Search for the cell housing the specified text and yield its [x, y] center coordinate. 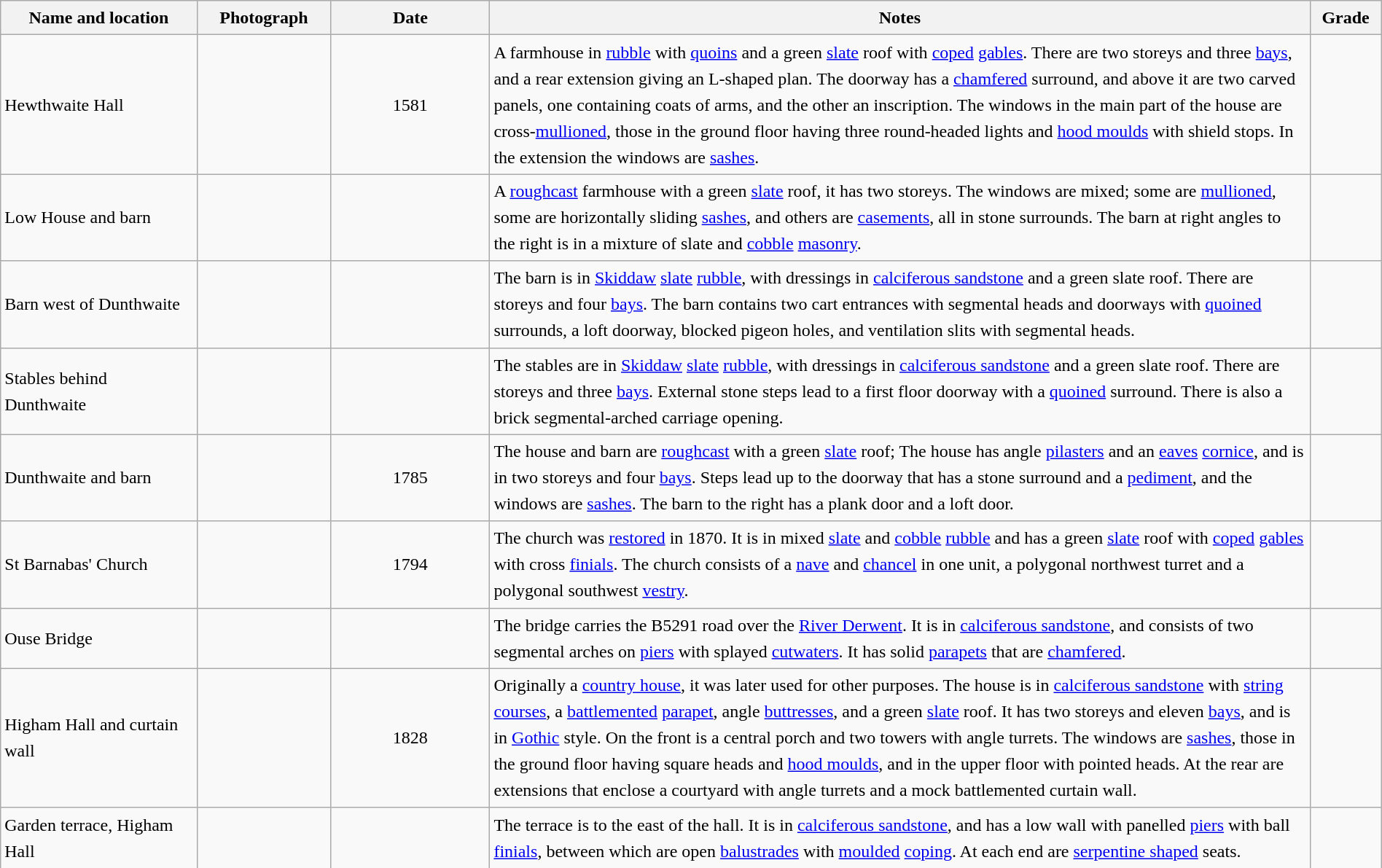
Stables behind Dunthwaite [99, 391]
Garden terrace, Higham Hall [99, 838]
Name and location [99, 17]
1785 [410, 478]
1581 [410, 105]
Hewthwaite Hall [99, 105]
Higham Hall and curtain wall [99, 738]
Ouse Bridge [99, 638]
Notes [899, 17]
St Barnabas' Church [99, 564]
1828 [410, 738]
Date [410, 17]
Grade [1346, 17]
Barn west of Dunthwaite [99, 305]
1794 [410, 564]
Photograph [264, 17]
Dunthwaite and barn [99, 478]
Low House and barn [99, 217]
